Find where the given text appears and provide that cell's center as [X, Y] coordinate. 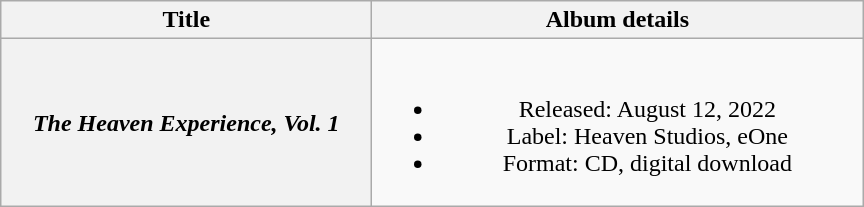
The Heaven Experience, Vol. 1 [186, 122]
Title [186, 20]
Released: August 12, 2022Label: Heaven Studios, eOneFormat: CD, digital download [618, 122]
Album details [618, 20]
